Provide the [X, Y] coordinate of the cell's center where the given text is located.  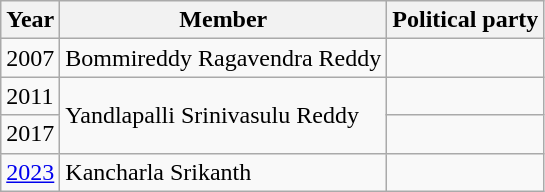
Bommireddy Ragavendra Reddy [224, 58]
Member [224, 20]
2011 [30, 96]
Year [30, 20]
2023 [30, 172]
Kancharla Srikanth [224, 172]
Yandlapalli Srinivasulu Reddy [224, 115]
2007 [30, 58]
Political party [466, 20]
2017 [30, 134]
